Identify which cell holds the provided text, then report its [X, Y] central coordinate. 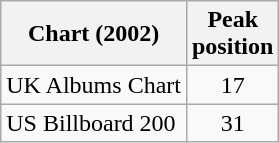
31 [232, 123]
17 [232, 85]
US Billboard 200 [94, 123]
Peakposition [232, 34]
Chart (2002) [94, 34]
UK Albums Chart [94, 85]
